Search for the cell housing the specified text and yield its [x, y] center coordinate. 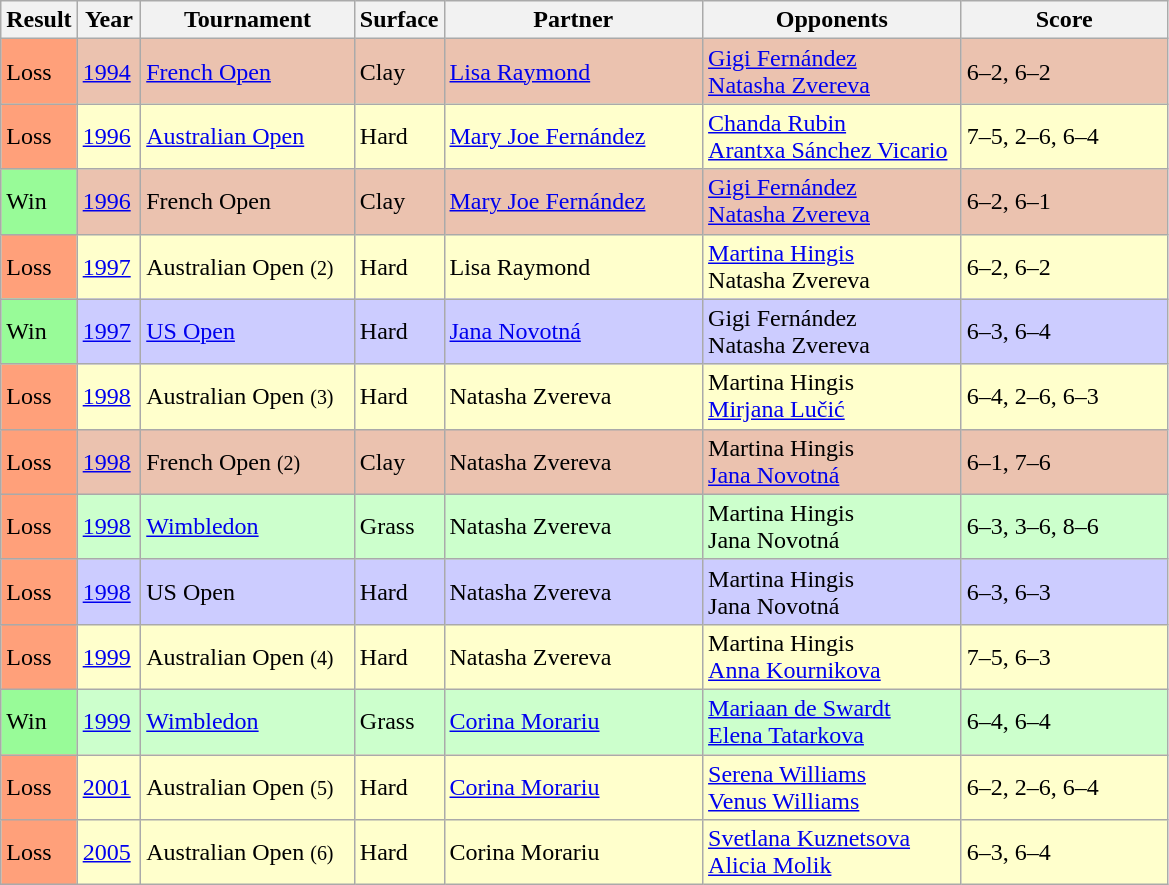
Result [39, 20]
Score [1064, 20]
6–4, 6–4 [1064, 722]
Martina Hingis Anna Kournikova [832, 656]
6–3, 6–3 [1064, 592]
2001 [109, 786]
Martina Hingis Natasha Zvereva [832, 266]
7–5, 6–3 [1064, 656]
6–1, 7–6 [1064, 462]
Australian Open [248, 136]
Partner [574, 20]
Australian Open (5) [248, 786]
Serena Williams Venus Williams [832, 786]
Australian Open (3) [248, 396]
Year [109, 20]
Australian Open (6) [248, 852]
Jana Novotná [574, 332]
Australian Open (2) [248, 266]
7–5, 2–6, 6–4 [1064, 136]
French Open (2) [248, 462]
6–2, 2–6, 6–4 [1064, 786]
6–2, 6–1 [1064, 202]
6–4, 2–6, 6–3 [1064, 396]
Mariaan de Swardt Elena Tatarkova [832, 722]
Svetlana Kuznetsova Alicia Molik [832, 852]
1994 [109, 72]
Martina Hingis Mirjana Lučić [832, 396]
Tournament [248, 20]
Surface [399, 20]
Chanda Rubin Arantxa Sánchez Vicario [832, 136]
6–3, 3–6, 8–6 [1064, 526]
2005 [109, 852]
Australian Open (4) [248, 656]
Opponents [832, 20]
